Return (X, Y) of the center of cell containing provided text 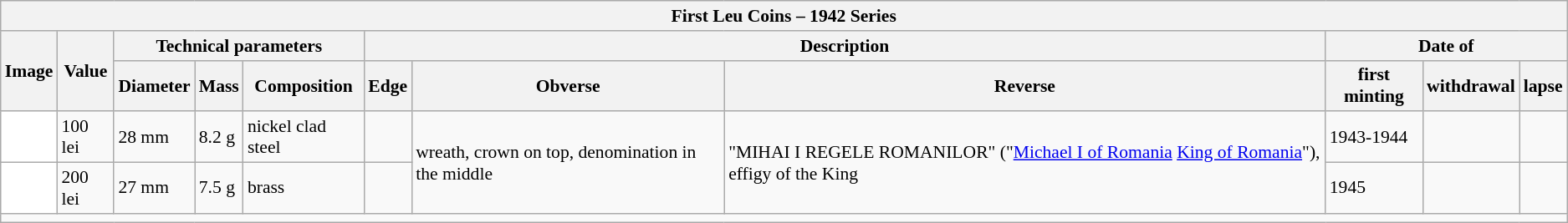
100 lei (85, 137)
Reverse (1025, 85)
first minting (1374, 85)
Edge (388, 85)
Date of (1447, 46)
200 lei (85, 189)
Obverse (568, 85)
7.5 g (219, 189)
Image (29, 72)
"MIHAI I REGELE ROMANILOR" ("Michael I of Romania King of Romania"), effigy of the King (1025, 163)
27 mm (154, 189)
wreath, crown on top, denomination in the middle (568, 163)
First Leu Coins – 1942 Series (784, 16)
lapse (1544, 85)
withdrawal (1471, 85)
Mass (219, 85)
8.2 g (219, 137)
28 mm (154, 137)
Value (85, 72)
1945 (1374, 189)
Composition (304, 85)
brass (304, 189)
Description (845, 46)
Diameter (154, 85)
nickel clad steel (304, 137)
1943-1944 (1374, 137)
Technical parameters (239, 46)
